Locate the cell with the specified text and output its (x, y) center coordinate. 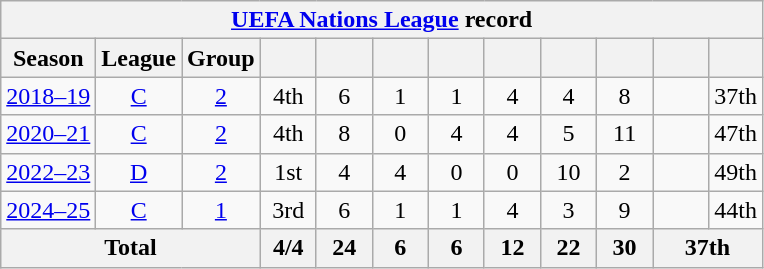
10 (569, 172)
9 (625, 210)
UEFA Nations League record (382, 20)
24 (344, 248)
22 (569, 248)
2018–19 (48, 96)
Total (130, 248)
2024–25 (48, 210)
2022–23 (48, 172)
12 (512, 248)
3 (569, 210)
2020–21 (48, 134)
3rd (288, 210)
47th (736, 134)
1st (288, 172)
49th (736, 172)
44th (736, 210)
11 (625, 134)
30 (625, 248)
5 (569, 134)
4/4 (288, 248)
Group (222, 58)
Season (48, 58)
D (139, 172)
League (139, 58)
